Output the [x, y] coordinate of the center of the cell containing the given text.  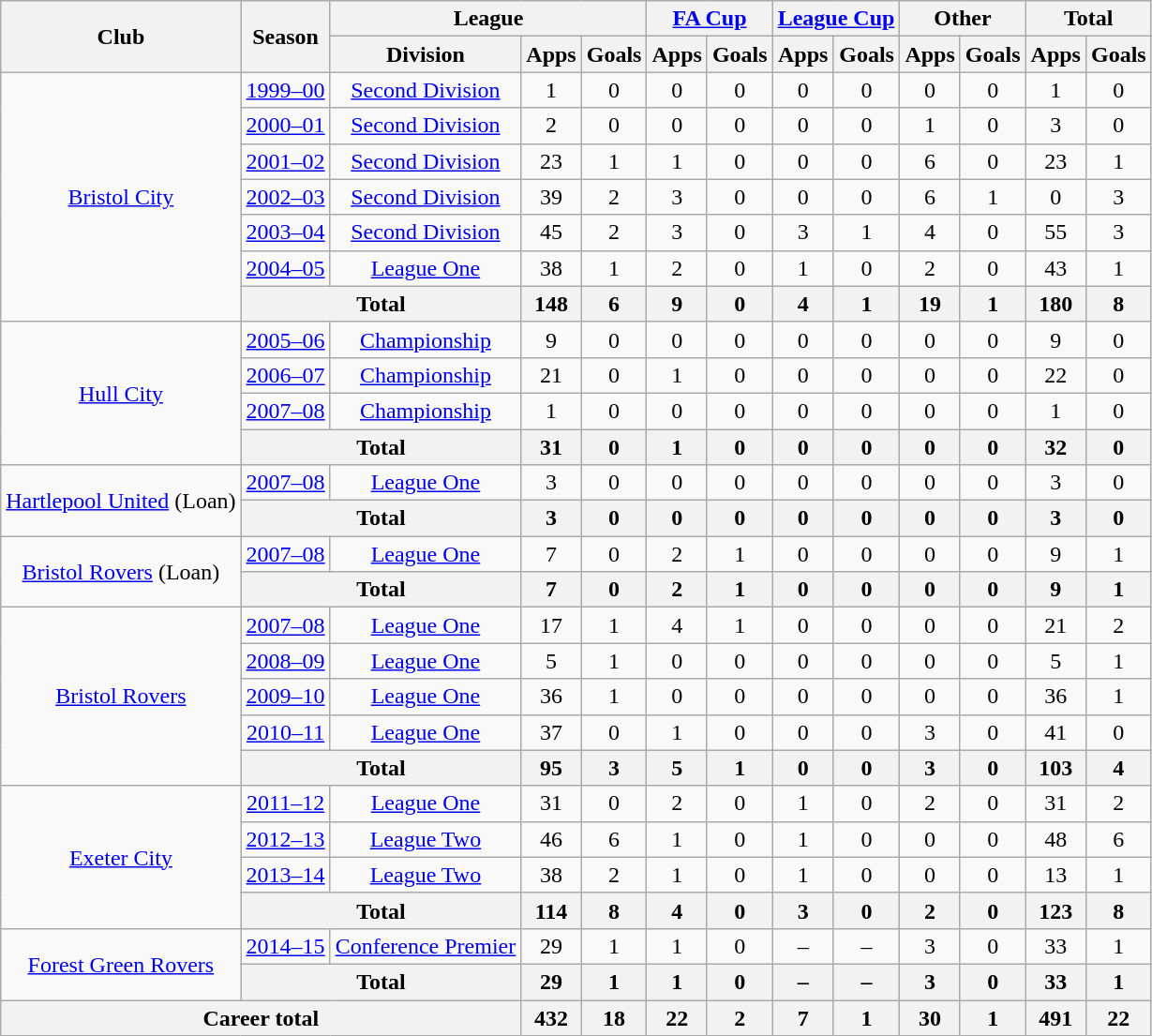
Career total [261, 1017]
Forest Green Rovers [121, 964]
37 [551, 732]
1999–00 [285, 90]
19 [930, 304]
League [488, 19]
432 [551, 1017]
Bristol Rovers (Loan) [121, 572]
123 [1055, 910]
39 [551, 197]
2005–06 [285, 339]
Exeter City [121, 857]
48 [1055, 839]
2004–05 [285, 268]
2003–04 [285, 233]
2013–14 [285, 875]
46 [551, 839]
Club [121, 37]
Season [285, 37]
95 [551, 768]
13 [1055, 875]
43 [1055, 268]
114 [551, 910]
2008–09 [285, 661]
2014–15 [285, 946]
Division [426, 54]
32 [1055, 447]
180 [1055, 304]
2006–07 [285, 375]
103 [1055, 768]
2002–03 [285, 197]
League Cup [836, 19]
FA Cup [710, 19]
148 [551, 304]
30 [930, 1017]
Hartlepool United (Loan) [121, 501]
41 [1055, 732]
Hull City [121, 393]
2009–10 [285, 697]
2011–12 [285, 803]
2001–02 [285, 161]
2012–13 [285, 839]
Conference Premier [426, 946]
45 [551, 233]
17 [551, 625]
18 [614, 1017]
2010–11 [285, 732]
55 [1055, 233]
Bristol City [121, 197]
491 [1055, 1017]
2000–01 [285, 126]
Bristol Rovers [121, 697]
Other [963, 19]
